Locate the cell with the specified text and output its (X, Y) center coordinate. 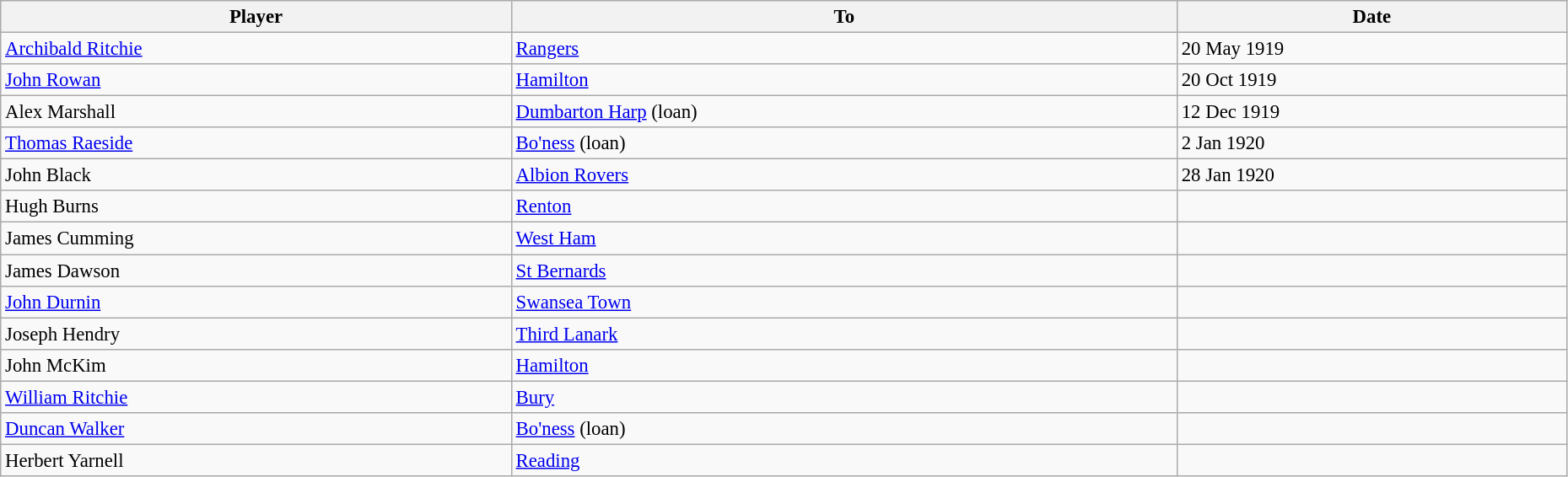
Herbert Yarnell (256, 460)
20 Oct 1919 (1371, 80)
Bury (843, 397)
Player (256, 17)
James Dawson (256, 271)
John McKim (256, 365)
2 Jan 1920 (1371, 143)
Archibald Ritchie (256, 49)
Duncan Walker (256, 429)
Dumbarton Harp (loan) (843, 112)
Reading (843, 460)
12 Dec 1919 (1371, 112)
John Durnin (256, 302)
Third Lanark (843, 334)
James Cumming (256, 238)
Alex Marshall (256, 112)
John Rowan (256, 80)
20 May 1919 (1371, 49)
28 Jan 1920 (1371, 175)
Rangers (843, 49)
Date (1371, 17)
John Black (256, 175)
Joseph Hendry (256, 334)
Thomas Raeside (256, 143)
To (843, 17)
St Bernards (843, 271)
Hugh Burns (256, 206)
Renton (843, 206)
Albion Rovers (843, 175)
Swansea Town (843, 302)
West Ham (843, 238)
William Ritchie (256, 397)
